Output the [x, y] coordinate of the center of the cell containing the given text.  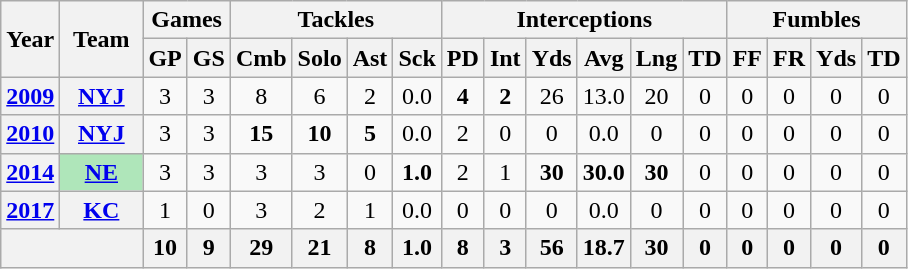
9 [208, 248]
GS [208, 58]
20 [656, 96]
PD [462, 58]
Sck [417, 58]
2009 [30, 96]
Games [186, 20]
Team [102, 39]
15 [261, 134]
2014 [30, 172]
2017 [30, 210]
2010 [30, 134]
NE [102, 172]
5 [370, 134]
Ast [370, 58]
Avg [604, 58]
Fumbles [816, 20]
18.7 [604, 248]
KC [102, 210]
Cmb [261, 58]
26 [552, 96]
13.0 [604, 96]
Int [505, 58]
21 [320, 248]
4 [462, 96]
Solo [320, 58]
56 [552, 248]
Lng [656, 58]
GP [165, 58]
30.0 [604, 172]
Interceptions [584, 20]
FR [788, 58]
29 [261, 248]
Tackles [336, 20]
6 [320, 96]
Year [30, 39]
FF [747, 58]
